Output the [X, Y] coordinate of the center of the cell containing the given text.  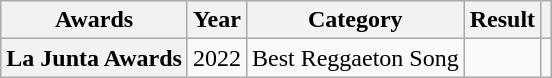
Best Reggaeton Song [355, 58]
2022 [216, 58]
La Junta Awards [94, 58]
Result [502, 20]
Category [355, 20]
Awards [94, 20]
Year [216, 20]
